Locate the cell with the specified text and output its [x, y] center coordinate. 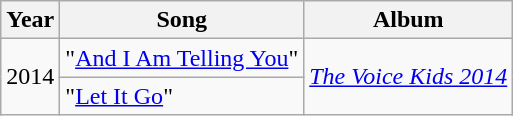
Song [182, 20]
Album [408, 20]
The Voice Kids 2014 [408, 77]
Year [30, 20]
2014 [30, 77]
"And I Am Telling You" [182, 58]
"Let It Go" [182, 96]
